Pinpoint the cell where the given text exists, returning its (X, Y) midpoint coordinate. 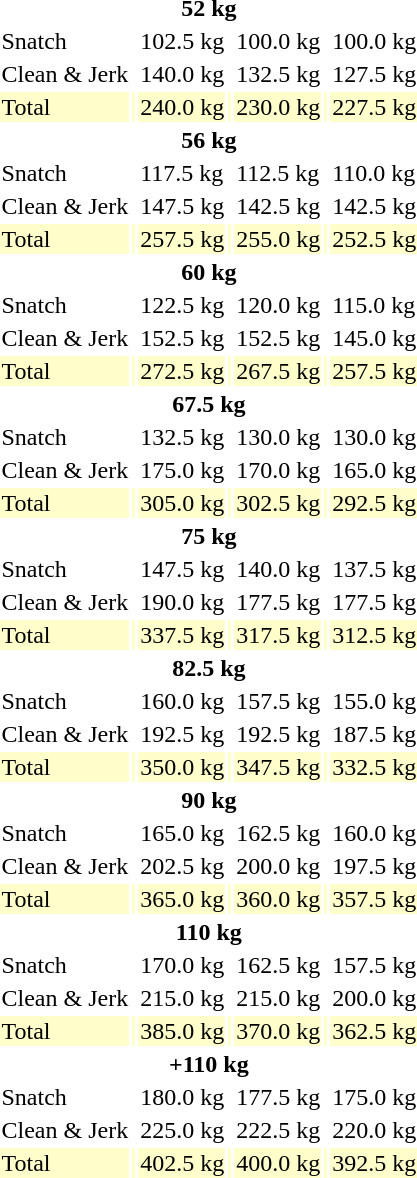
257.5 kg (182, 239)
160.0 kg (182, 701)
302.5 kg (278, 503)
117.5 kg (182, 173)
202.5 kg (182, 866)
350.0 kg (182, 767)
267.5 kg (278, 371)
385.0 kg (182, 1031)
122.5 kg (182, 305)
360.0 kg (278, 899)
240.0 kg (182, 107)
157.5 kg (278, 701)
180.0 kg (182, 1097)
120.0 kg (278, 305)
200.0 kg (278, 866)
347.5 kg (278, 767)
365.0 kg (182, 899)
112.5 kg (278, 173)
225.0 kg (182, 1130)
317.5 kg (278, 635)
142.5 kg (278, 206)
100.0 kg (278, 41)
230.0 kg (278, 107)
272.5 kg (182, 371)
175.0 kg (182, 470)
370.0 kg (278, 1031)
400.0 kg (278, 1163)
305.0 kg (182, 503)
102.5 kg (182, 41)
402.5 kg (182, 1163)
255.0 kg (278, 239)
190.0 kg (182, 602)
222.5 kg (278, 1130)
337.5 kg (182, 635)
165.0 kg (182, 833)
130.0 kg (278, 437)
